Search for the cell housing the specified text and yield its (x, y) center coordinate. 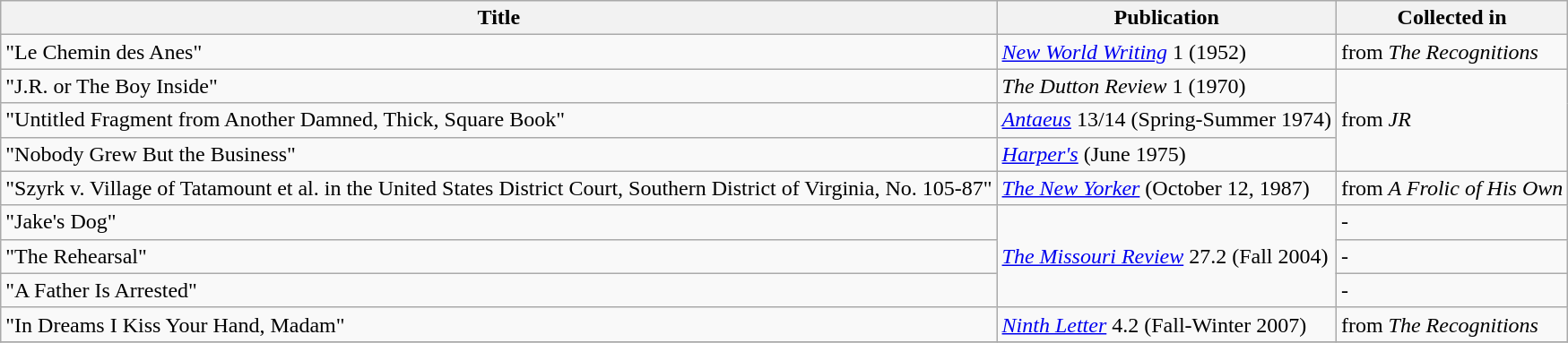
"Nobody Grew But the Business" (498, 154)
Ninth Letter 4.2 (Fall-Winter 2007) (1166, 324)
"The Rehearsal" (498, 256)
from JR (1451, 120)
Title (498, 18)
"Le Chemin des Anes" (498, 52)
"A Father Is Arrested" (498, 290)
The Dutton Review 1 (1970) (1166, 86)
"J.R. or The Boy Inside" (498, 86)
"Untitled Fragment from Another Damned, Thick, Square Book" (498, 120)
New World Writing 1 (1952) (1166, 52)
Harper's (June 1975) (1166, 154)
"Jake's Dog" (498, 222)
The New Yorker (October 12, 1987) (1166, 188)
from A Frolic of His Own (1451, 188)
Antaeus 13/14 (Spring-Summer 1974) (1166, 120)
"In Dreams I Kiss Your Hand, Madam" (498, 324)
Publication (1166, 18)
Collected in (1451, 18)
The Missouri Review 27.2 (Fall 2004) (1166, 256)
"Szyrk v. Village of Tatamount et al. in the United States District Court, Southern District of Virginia, No. 105-87" (498, 188)
